Find where the given text appears and provide that cell's center as [x, y] coordinate. 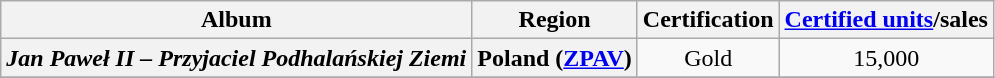
Gold [708, 58]
Certified units/sales [886, 20]
Jan Paweł II – Przyjaciel Podhalańskiej Ziemi [236, 58]
Region [555, 20]
Poland (ZPAV) [555, 58]
15,000 [886, 58]
Album [236, 20]
Certification [708, 20]
